Search for the cell housing the specified text and yield its (X, Y) center coordinate. 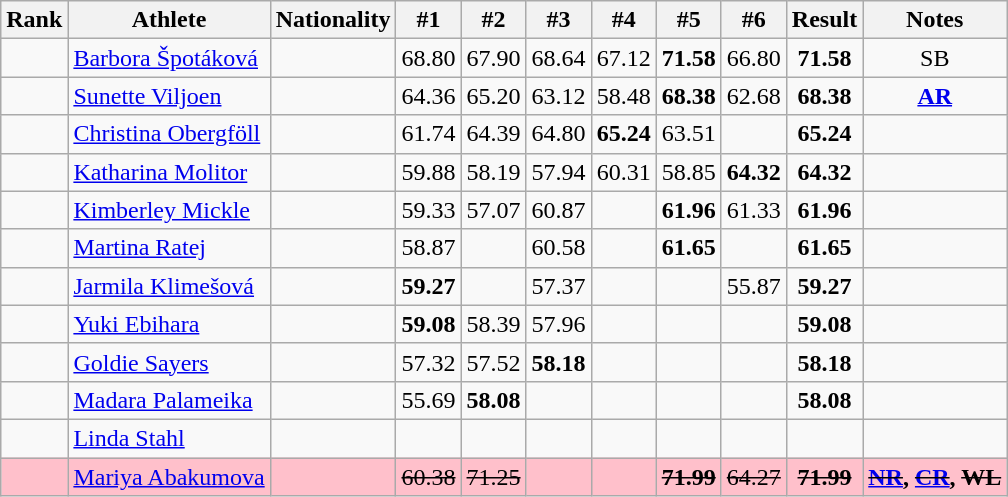
Christina Obergföll (169, 134)
#6 (754, 20)
#3 (558, 20)
61.74 (428, 134)
63.51 (688, 134)
64.36 (428, 96)
Notes (935, 20)
68.64 (558, 58)
57.32 (428, 362)
Yuki Ebihara (169, 324)
58.19 (494, 172)
Sunette Viljoen (169, 96)
Nationality (333, 20)
66.80 (754, 58)
55.87 (754, 286)
#1 (428, 20)
Goldie Sayers (169, 362)
SB (935, 58)
Martina Ratej (169, 248)
59.88 (428, 172)
Rank (34, 20)
57.37 (558, 286)
65.20 (494, 96)
60.38 (428, 477)
AR (935, 96)
Madara Palameika (169, 400)
Linda Stahl (169, 438)
60.31 (624, 172)
68.80 (428, 58)
64.80 (558, 134)
67.12 (624, 58)
58.87 (428, 248)
Mariya Abakumova (169, 477)
64.27 (754, 477)
#5 (688, 20)
59.33 (428, 210)
58.39 (494, 324)
62.68 (754, 96)
60.58 (558, 248)
58.85 (688, 172)
57.94 (558, 172)
71.25 (494, 477)
Jarmila Klimešová (169, 286)
60.87 (558, 210)
NR, CR, WL (935, 477)
Barbora Špotáková (169, 58)
57.96 (558, 324)
67.90 (494, 58)
#4 (624, 20)
55.69 (428, 400)
57.52 (494, 362)
57.07 (494, 210)
Result (824, 20)
Kimberley Mickle (169, 210)
Athlete (169, 20)
63.12 (558, 96)
#2 (494, 20)
61.33 (754, 210)
64.39 (494, 134)
Katharina Molitor (169, 172)
58.48 (624, 96)
